Provide the [x, y] coordinate of the cell's center where the given text is located.  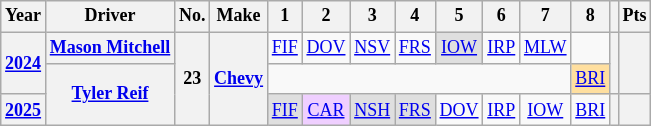
2 [326, 16]
1 [284, 16]
Year [24, 16]
NSH [372, 110]
Make [239, 16]
No. [192, 16]
5 [459, 16]
Pts [634, 16]
CAR [326, 110]
Chevy [239, 79]
2025 [24, 110]
23 [192, 79]
4 [414, 16]
7 [546, 16]
Tyler Reif [110, 94]
2024 [24, 63]
Mason Mitchell [110, 48]
6 [502, 16]
3 [372, 16]
Driver [110, 16]
NSV [372, 48]
MLW [546, 48]
8 [590, 16]
